Output the (x, y) coordinate of the center of the cell containing the given text.  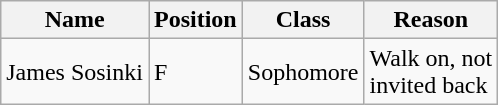
Sophomore (303, 72)
Class (303, 20)
Reason (431, 20)
Name (75, 20)
Walk on, notinvited back (431, 72)
James Sosinki (75, 72)
F (195, 72)
Position (195, 20)
